Detect which cell encompasses the target text, then output its (X, Y) center coordinate. 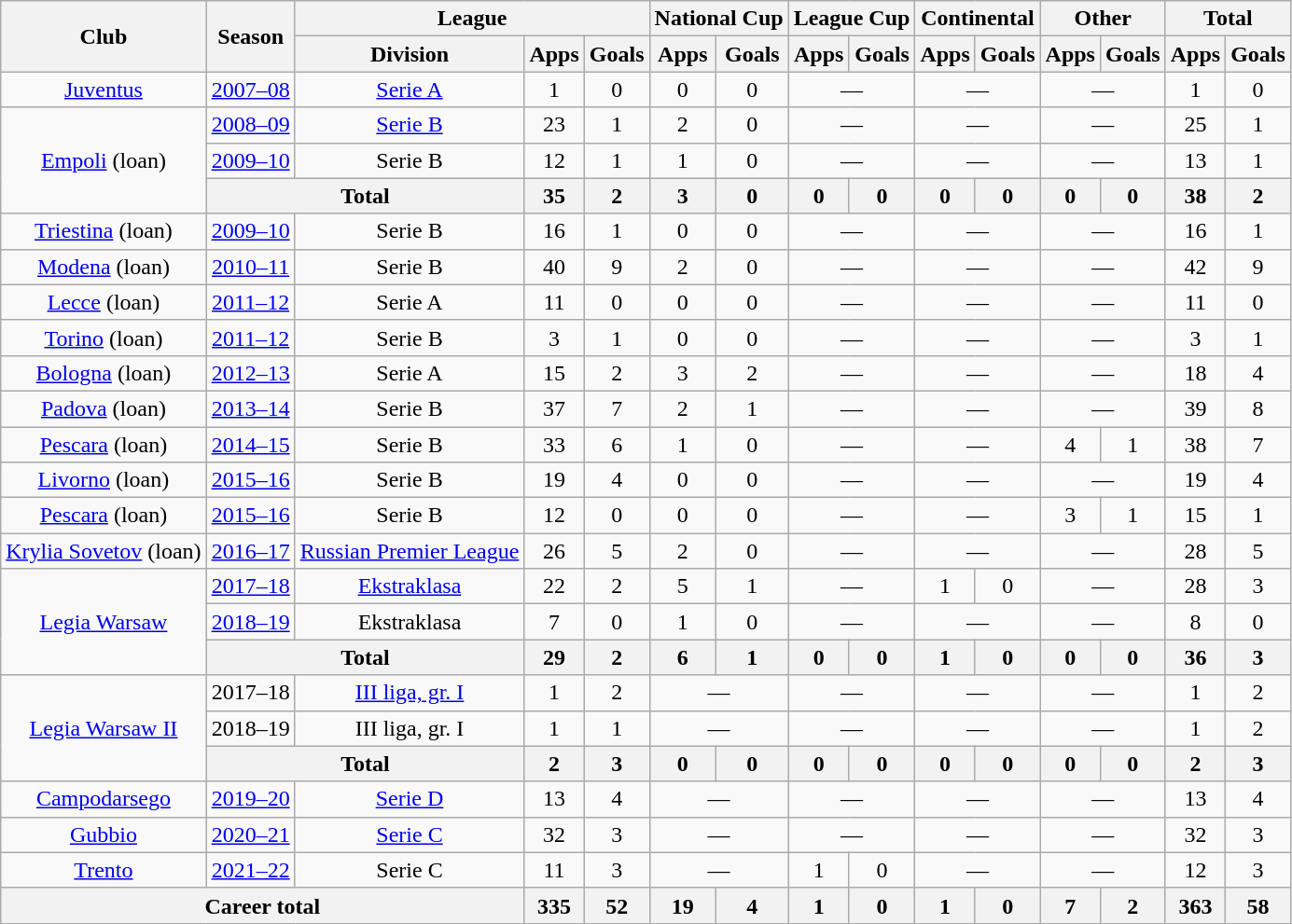
39 (1195, 408)
Livorno (loan) (104, 480)
Gubbio (104, 834)
35 (554, 196)
Serie D (410, 799)
Empoli (loan) (104, 160)
Club (104, 36)
2021–22 (250, 870)
36 (1195, 657)
Other (1103, 19)
Lecce (loan) (104, 302)
52 (617, 905)
Bologna (loan) (104, 373)
League (472, 19)
Continental (978, 19)
2008–09 (250, 125)
25 (1195, 125)
Russian Premier League (410, 551)
Padova (loan) (104, 408)
2019–20 (250, 799)
2013–14 (250, 408)
2014–15 (250, 445)
Triestina (loan) (104, 231)
33 (554, 445)
29 (554, 657)
37 (554, 408)
League Cup (852, 19)
Juventus (104, 90)
40 (554, 267)
2007–08 (250, 90)
23 (554, 125)
2012–13 (250, 373)
Torino (loan) (104, 338)
2016–17 (250, 551)
Legia Warsaw (104, 622)
26 (554, 551)
Division (410, 54)
2010–11 (250, 267)
58 (1258, 905)
363 (1195, 905)
42 (1195, 267)
Modena (loan) (104, 267)
2020–21 (250, 834)
22 (554, 586)
Krylia Sovetov (loan) (104, 551)
Campodarsego (104, 799)
Legia Warsaw II (104, 728)
National Cup (718, 19)
335 (554, 905)
18 (1195, 373)
Trento (104, 870)
Career total (263, 905)
Season (250, 36)
